Return the (X, Y) coordinate for the center point of the cell that contains the specified text.  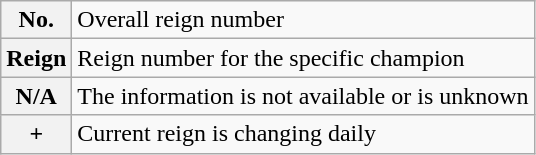
Overall reign number (303, 20)
No. (36, 20)
Current reign is changing daily (303, 134)
Reign (36, 58)
Reign number for the specific champion (303, 58)
N/A (36, 96)
The information is not available or is unknown (303, 96)
+ (36, 134)
